Return the (X, Y) coordinate for the center point of the cell that contains the specified text.  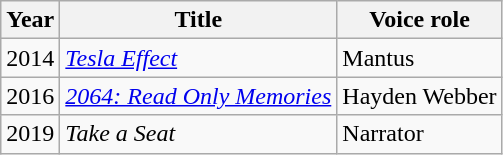
Voice role (420, 20)
2014 (30, 58)
2064: Read Only Memories (198, 96)
Hayden Webber (420, 96)
Narrator (420, 134)
2016 (30, 96)
Tesla Effect (198, 58)
Mantus (420, 58)
Title (198, 20)
2019 (30, 134)
Year (30, 20)
Take a Seat (198, 134)
